Pinpoint the cell where the given text exists, returning its [x, y] midpoint coordinate. 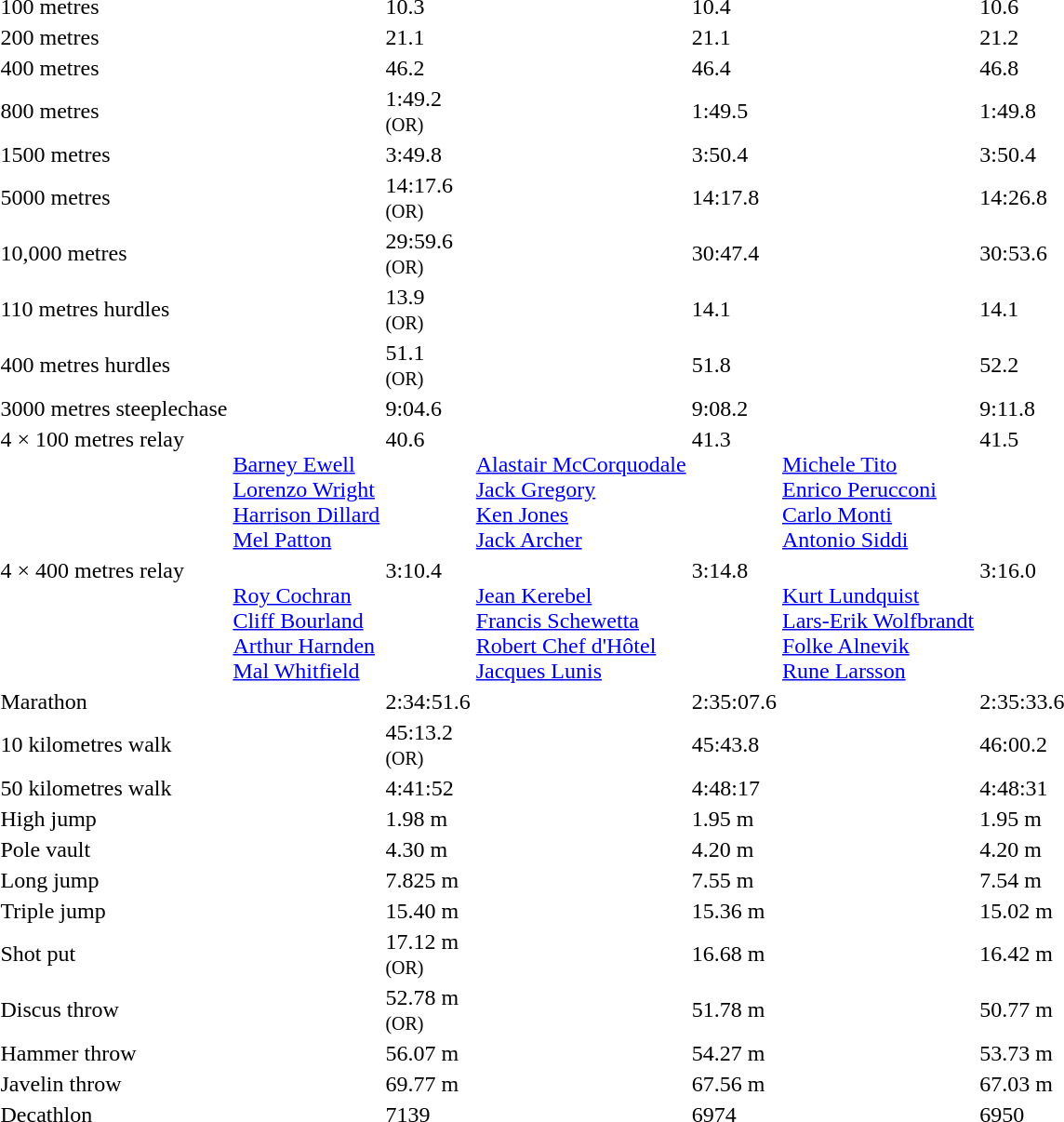
45:13.2(OR) [428, 744]
3:50.4 [734, 154]
14:17.8 [734, 197]
46.2 [428, 68]
Barney EwellLorenzo WrightHarrison DillardMel Patton [307, 489]
14.1 [734, 309]
Kurt LundquistLars-Erik WolfbrandtFolke AlnevikRune Larsson [878, 621]
17.12 m(OR) [428, 955]
9:08.2 [734, 408]
Michele TitoEnrico PerucconiCarlo MontiAntonio Siddi [878, 489]
3:10.4 [428, 621]
52.78 m(OR) [428, 1010]
9:04.6 [428, 408]
Roy CochranCliff BourlandArthur HarndenMal Whitfield [307, 621]
3:49.8 [428, 154]
51.1(OR) [428, 365]
4.20 m [734, 849]
4:41:52 [428, 788]
41.3 [734, 489]
3:14.8 [734, 621]
29:59.6(OR) [428, 253]
51.78 m [734, 1010]
2:35:07.6 [734, 701]
40.6 [428, 489]
51.8 [734, 365]
7.55 m [734, 880]
69.77 m [428, 1084]
45:43.8 [734, 744]
4:48:17 [734, 788]
54.27 m [734, 1053]
30:47.4 [734, 253]
15.36 m [734, 911]
1:49.2(OR) [428, 112]
14:17.6(OR) [428, 197]
13.9(OR) [428, 309]
46.4 [734, 68]
56.07 m [428, 1053]
1:49.5 [734, 112]
1.95 m [734, 819]
2:34:51.6 [428, 701]
4.30 m [428, 849]
15.40 m [428, 911]
16.68 m [734, 955]
1.98 m [428, 819]
67.56 m [734, 1084]
Jean KerebelFrancis SchewettaRobert Chef d'HôtelJacques Lunis [580, 621]
7.825 m [428, 880]
Alastair McCorquodaleJack GregoryKen JonesJack Archer [580, 489]
